For the text-containing cell, return its midpoint in (x, y) coordinate format. 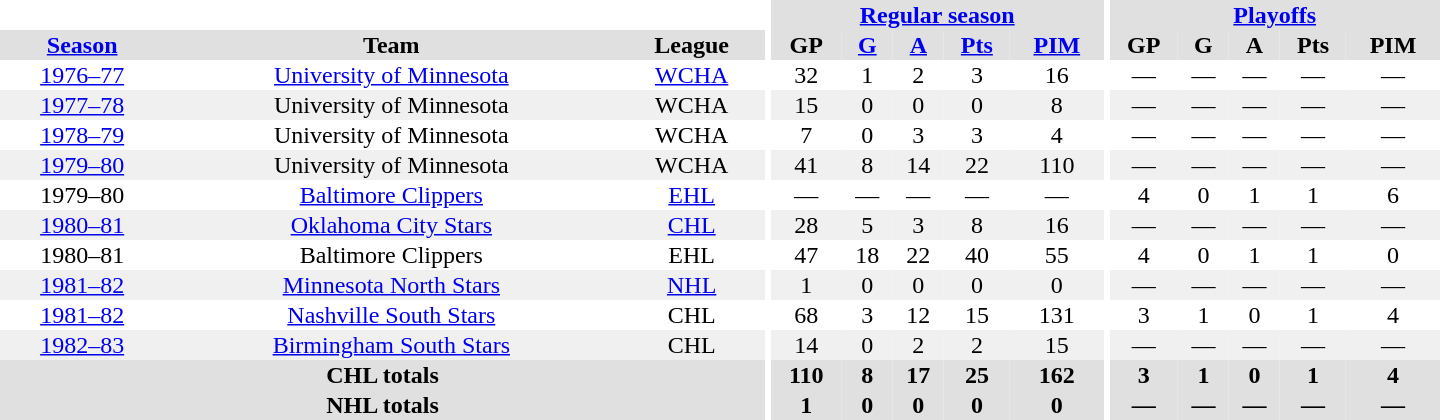
Nashville South Stars (391, 315)
1976–77 (82, 75)
1977–78 (82, 105)
7 (806, 135)
12 (918, 315)
68 (806, 315)
25 (977, 375)
Birmingham South Stars (391, 345)
Team (391, 45)
Oklahoma City Stars (391, 225)
5 (868, 225)
17 (918, 375)
131 (1057, 315)
32 (806, 75)
18 (868, 255)
41 (806, 165)
Season (82, 45)
6 (1393, 195)
55 (1057, 255)
CHL totals (382, 375)
NHL (692, 285)
47 (806, 255)
Minnesota North Stars (391, 285)
League (692, 45)
40 (977, 255)
28 (806, 225)
Playoffs (1274, 15)
1978–79 (82, 135)
NHL totals (382, 405)
162 (1057, 375)
1982–83 (82, 345)
Regular season (938, 15)
